Return (X, Y) of the center of cell containing provided text 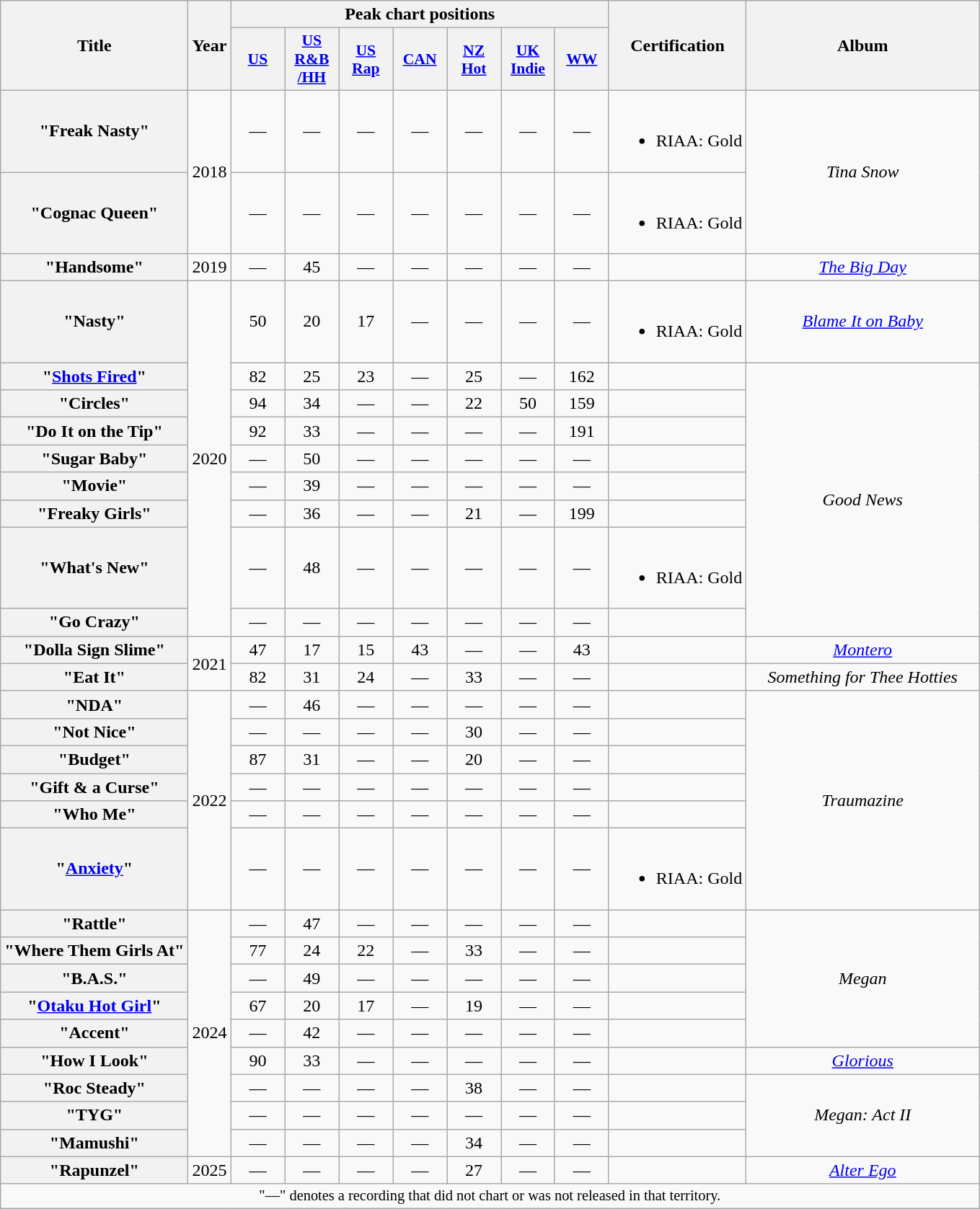
21 (474, 513)
38 (474, 1088)
2022 (209, 800)
90 (258, 1060)
Megan: Act II (862, 1115)
"Roc Steady" (94, 1088)
46 (312, 704)
45 (312, 267)
"Shots Fired" (94, 376)
"Nasty" (94, 322)
USR&B/HH (312, 59)
"Where Them Girls At" (94, 951)
"Sugar Baby" (94, 459)
87 (258, 759)
Alter Ego (862, 1170)
19 (474, 1006)
"—" denotes a recording that did not chart or was not released in that territory. (490, 1196)
"Budget" (94, 759)
"Freak Nasty" (94, 131)
"Freaky Girls" (94, 513)
49 (312, 978)
Blame It on Baby (862, 322)
The Big Day (862, 267)
162 (581, 376)
27 (474, 1170)
"How I Look" (94, 1060)
UKIndie (528, 59)
"Anxiety" (94, 869)
"B.A.S." (94, 978)
"Movie" (94, 486)
"Circles" (94, 404)
WW (581, 59)
77 (258, 951)
Something for Thee Hotties (862, 677)
Megan (862, 978)
Traumazine (862, 800)
"Otaku Hot Girl" (94, 1006)
USRap (366, 59)
2024 (209, 1034)
48 (312, 568)
67 (258, 1006)
2020 (209, 459)
15 (366, 650)
36 (312, 513)
42 (312, 1033)
US (258, 59)
"Rattle" (94, 924)
"Dolla Sign Slime" (94, 650)
Year (209, 46)
"Not Nice" (94, 732)
CAN (420, 59)
Montero (862, 650)
30 (474, 732)
159 (581, 404)
Good News (862, 500)
"Gift & a Curse" (94, 787)
"Go Crazy" (94, 622)
2025 (209, 1170)
23 (366, 376)
Certification (677, 46)
2019 (209, 267)
Tina Snow (862, 172)
92 (258, 431)
39 (312, 486)
"NDA" (94, 704)
2021 (209, 663)
94 (258, 404)
"What's New" (94, 568)
"Mamushi" (94, 1143)
"Eat It" (94, 677)
191 (581, 431)
"TYG" (94, 1115)
"Who Me" (94, 815)
"Handsome" (94, 267)
NZHot (474, 59)
"Do It on the Tip" (94, 431)
Title (94, 46)
"Cognac Queen" (94, 212)
Peak chart positions (420, 14)
2018 (209, 172)
Glorious (862, 1060)
Album (862, 46)
199 (581, 513)
"Rapunzel" (94, 1170)
"Accent" (94, 1033)
